Pinpoint the cell where the given text exists, returning its [X, Y] midpoint coordinate. 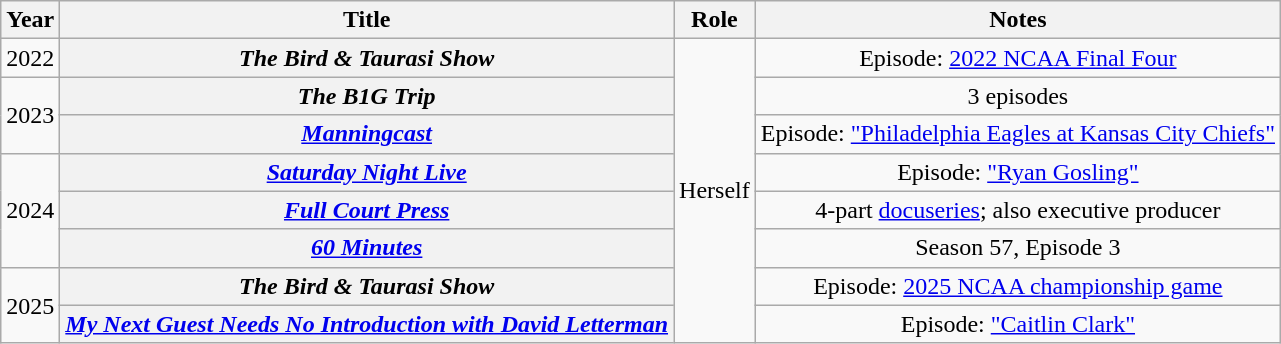
Full Court Press [367, 210]
Saturday Night Live [367, 172]
Episode: 2022 NCAA Final Four [1018, 58]
60 Minutes [367, 248]
Episode: "Philadelphia Eagles at Kansas City Chiefs" [1018, 134]
2022 [30, 58]
Role [715, 20]
Year [30, 20]
2023 [30, 115]
2024 [30, 210]
Notes [1018, 20]
The B1G Trip [367, 96]
Season 57, Episode 3 [1018, 248]
3 episodes [1018, 96]
Episode: 2025 NCAA championship game [1018, 286]
My Next Guest Needs No Introduction with David Letterman [367, 324]
Episode: "Caitlin Clark" [1018, 324]
Episode: "Ryan Gosling" [1018, 172]
Title [367, 20]
Herself [715, 191]
Manningcast [367, 134]
4-part docuseries; also executive producer [1018, 210]
2025 [30, 305]
